Pinpoint the cell where the given text exists, returning its (X, Y) midpoint coordinate. 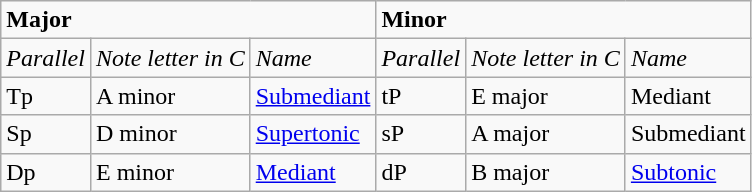
Sp (46, 134)
Minor (564, 20)
Subtonic (688, 172)
D minor (170, 134)
dP (421, 172)
B major (546, 172)
E major (546, 96)
A minor (170, 96)
E minor (170, 172)
sP (421, 134)
Supertonic (313, 134)
A major (546, 134)
Major (188, 20)
Tp (46, 96)
Dp (46, 172)
tP (421, 96)
